Determine the [x, y] coordinate at the center of the cell enclosing the given text.  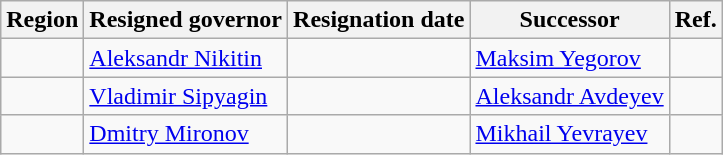
Dmitry Mironov [186, 134]
Vladimir Sipyagin [186, 96]
Ref. [696, 20]
Mikhail Yevrayev [570, 134]
Successor [570, 20]
Resigned governor [186, 20]
Region [42, 20]
Aleksandr Avdeyev [570, 96]
Resignation date [379, 20]
Aleksandr Nikitin [186, 58]
Maksim Yegorov [570, 58]
